Pinpoint the cell where the given text exists, returning its (x, y) midpoint coordinate. 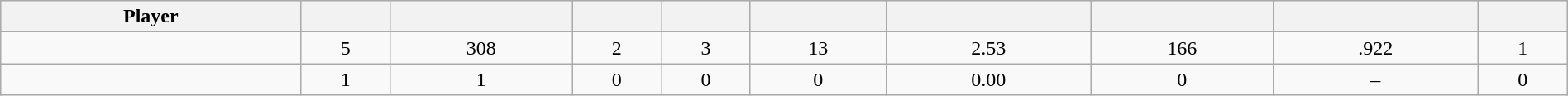
2.53 (988, 48)
.922 (1375, 48)
– (1375, 79)
Player (151, 17)
3 (706, 48)
166 (1182, 48)
5 (346, 48)
308 (481, 48)
2 (617, 48)
0.00 (988, 79)
13 (818, 48)
